For the text-containing cell, return its midpoint in [X, Y] coordinate format. 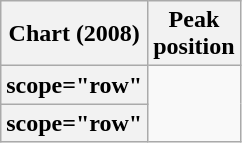
Peakposition [194, 34]
Chart (2008) [74, 34]
